Find where the given text appears and provide that cell's center as (X, Y) coordinate. 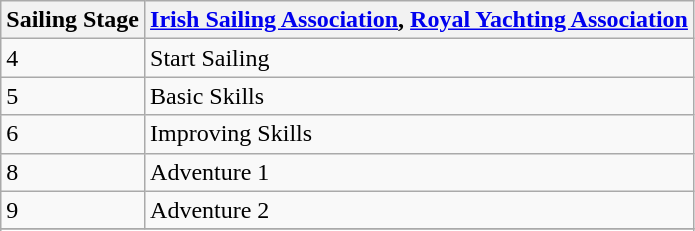
5 (73, 96)
6 (73, 134)
Adventure 2 (420, 210)
9 (73, 210)
8 (73, 172)
Adventure 1 (420, 172)
Irish Sailing Association, Royal Yachting Association (420, 20)
4 (73, 58)
Improving Skills (420, 134)
Basic Skills (420, 96)
Start Sailing (420, 58)
Sailing Stage (73, 20)
